Scan for the cell matching the given text and deliver its [x, y] coordinate at center. 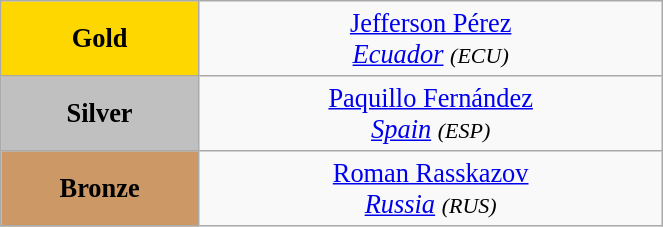
Gold [100, 38]
Paquillo FernándezSpain (ESP) [430, 112]
Bronze [100, 188]
Roman RasskazovRussia (RUS) [430, 188]
Silver [100, 112]
Jefferson PérezEcuador (ECU) [430, 38]
